Find where the given text appears and provide that cell's center as (X, Y) coordinate. 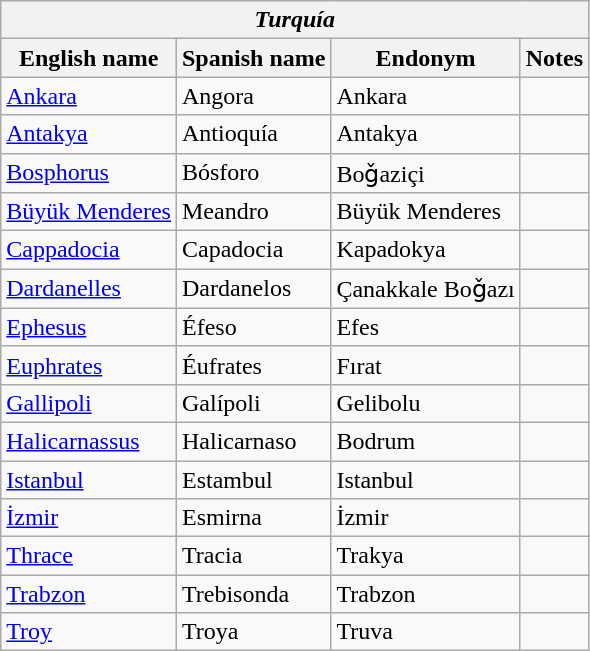
Gallipoli (89, 403)
Turquía (295, 20)
Efes (426, 327)
Dardanelos (253, 289)
Bosphorus (89, 173)
Cappadocia (89, 250)
Meandro (253, 212)
Dardanelles (89, 289)
Çanakkale Boǧazı (426, 289)
Angora (253, 96)
Capadocia (253, 250)
Halicarnaso (253, 441)
Troy (89, 632)
Bodrum (426, 441)
Halicarnassus (89, 441)
Estambul (253, 479)
Spanish name (253, 58)
Antioquía (253, 134)
Esmirna (253, 518)
Trebisonda (253, 594)
Trakya (426, 556)
Euphrates (89, 365)
Bósforo (253, 173)
Boǧaziçi (426, 173)
Troya (253, 632)
Fırat (426, 365)
Kapadokya (426, 250)
Gelibolu (426, 403)
Truva (426, 632)
English name (89, 58)
Éufrates (253, 365)
Galípoli (253, 403)
Éfeso (253, 327)
Notes (554, 58)
Tracia (253, 556)
Endonym (426, 58)
Thrace (89, 556)
Ephesus (89, 327)
